Locate the cell with the specified text and output its [x, y] center coordinate. 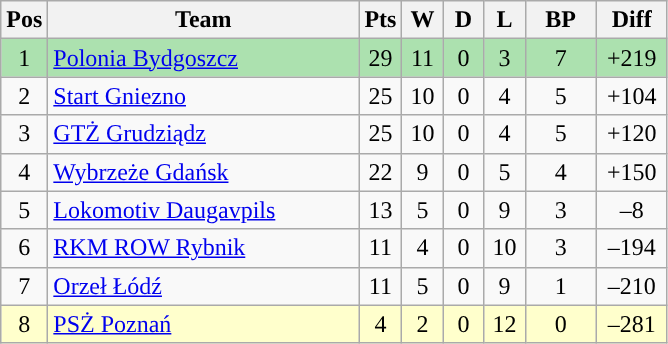
–8 [632, 210]
+219 [632, 58]
22 [380, 172]
+120 [632, 134]
Pts [380, 20]
Lokomotiv Daugavpils [204, 210]
Wybrzeże Gdańsk [204, 172]
RKM ROW Rybnik [204, 248]
GTŻ Grudziądz [204, 134]
–210 [632, 286]
Pos [24, 20]
+104 [632, 96]
Diff [632, 20]
12 [504, 324]
Polonia Bydgoszcz [204, 58]
D [464, 20]
PSŻ Poznań [204, 324]
W [422, 20]
–281 [632, 324]
+150 [632, 172]
13 [380, 210]
29 [380, 58]
8 [24, 324]
–194 [632, 248]
6 [24, 248]
BP [560, 20]
L [504, 20]
Team [204, 20]
Start Gniezno [204, 96]
Orzeł Łódź [204, 286]
